From the cell containing the given text, extract its center point as [X, Y] coordinate. 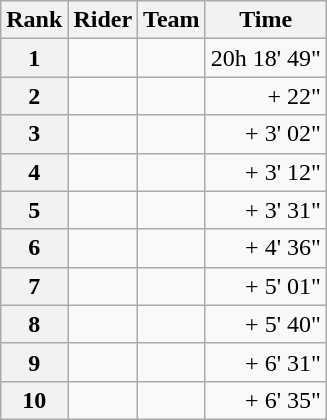
+ 6' 31" [266, 362]
+ 6' 35" [266, 400]
7 [34, 286]
6 [34, 248]
Rider [103, 20]
5 [34, 210]
Team [172, 20]
1 [34, 58]
Rank [34, 20]
20h 18' 49" [266, 58]
+ 3' 31" [266, 210]
4 [34, 172]
3 [34, 134]
Time [266, 20]
8 [34, 324]
10 [34, 400]
2 [34, 96]
+ 4' 36" [266, 248]
+ 22" [266, 96]
+ 3' 12" [266, 172]
+ 3' 02" [266, 134]
+ 5' 01" [266, 286]
9 [34, 362]
+ 5' 40" [266, 324]
